Extract the [x, y] coordinate from the center of the cell holding the provided text.  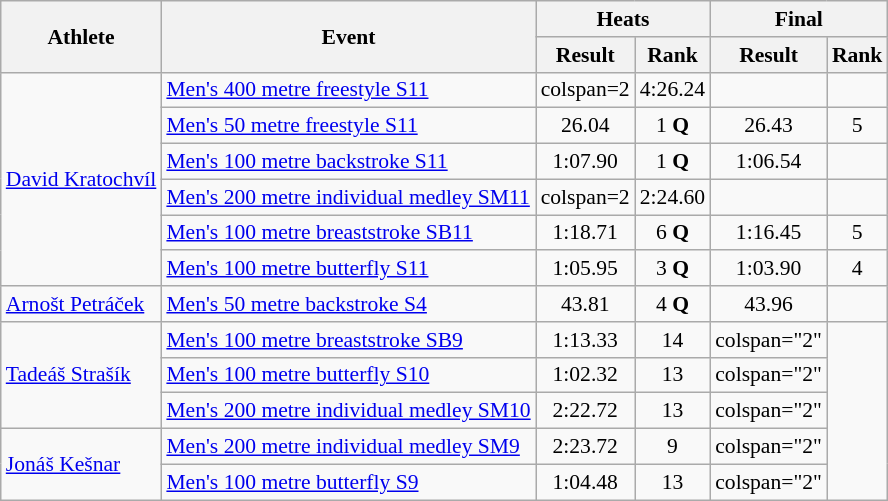
Men's 100 metre breaststroke SB9 [348, 340]
Arnošt Petráček [82, 304]
Final [798, 19]
3 Q [672, 269]
43.81 [586, 304]
1:18.71 [586, 233]
Men's 100 metre butterfly S9 [348, 482]
1:02.32 [586, 375]
Tadeáš Strašík [82, 376]
Jonáš Kešnar [82, 464]
Event [348, 36]
Men's 200 metre individual medley SM11 [348, 197]
1:16.45 [768, 233]
1:04.48 [586, 482]
1:13.33 [586, 340]
Heats [624, 19]
6 Q [672, 233]
Men's 200 metre individual medley SM10 [348, 411]
Men's 100 metre breaststroke SB11 [348, 233]
4 [858, 269]
Men's 400 metre freestyle S11 [348, 90]
43.96 [768, 304]
4:26.24 [672, 90]
26.04 [586, 126]
26.43 [768, 126]
Men's 100 metre butterfly S10 [348, 375]
Men's 100 metre butterfly S11 [348, 269]
1:07.90 [586, 162]
2:24.60 [672, 197]
1:06.54 [768, 162]
1:03.90 [768, 269]
Athlete [82, 36]
2:23.72 [586, 447]
Men's 50 metre freestyle S11 [348, 126]
David Kratochvíl [82, 179]
4 Q [672, 304]
Men's 200 metre individual medley SM9 [348, 447]
14 [672, 340]
Men's 50 metre backstroke S4 [348, 304]
Men's 100 metre backstroke S11 [348, 162]
2:22.72 [586, 411]
1:05.95 [586, 269]
9 [672, 447]
